Find where the given text appears and provide that cell's center as (x, y) coordinate. 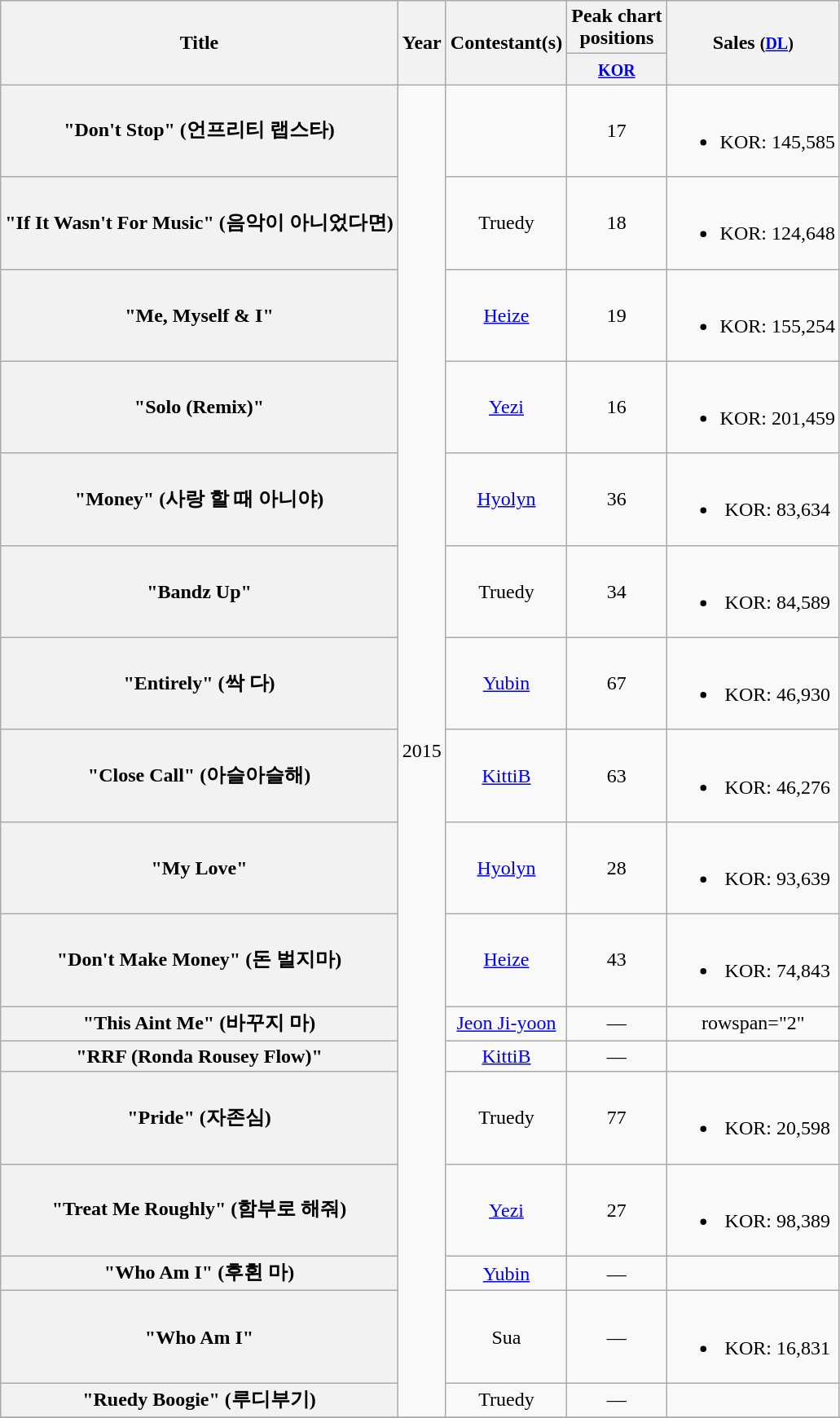
"Don't Stop" (언프리티 랩스타) (200, 130)
rowspan="2" (753, 1024)
"Me, Myself & I" (200, 315)
KOR: 84,589 (753, 592)
KOR (617, 69)
77 (617, 1118)
KOR: 46,276 (753, 776)
Peak chart positions (617, 28)
KOR: 46,930 (753, 683)
2015 (422, 751)
19 (617, 315)
KOR: 155,254 (753, 315)
63 (617, 776)
Title (200, 42)
KOR: 201,459 (753, 407)
"Bandz Up" (200, 592)
"Who Am I" (200, 1337)
KOR: 74,843 (753, 960)
"Treat Me Roughly" (함부로 해줘) (200, 1209)
Sua (506, 1337)
"Ruedy Boogie" (루디부기) (200, 1400)
"Don't Make Money" (돈 벌지마) (200, 960)
34 (617, 592)
18 (617, 223)
KOR: 124,648 (753, 223)
17 (617, 130)
43 (617, 960)
KOR: 83,634 (753, 499)
KOR: 20,598 (753, 1118)
Jeon Ji-yoon (506, 1024)
KOR: 93,639 (753, 867)
36 (617, 499)
Year (422, 42)
KOR: 16,831 (753, 1337)
Sales (DL) (753, 42)
27 (617, 1209)
67 (617, 683)
"This Aint Me" (바꾸지 마) (200, 1024)
16 (617, 407)
Contestant(s) (506, 42)
28 (617, 867)
"Pride" (자존심) (200, 1118)
"RRF (Ronda Rousey Flow)" (200, 1056)
"Entirely" (싹 다) (200, 683)
KOR: 145,585 (753, 130)
"Who Am I" (후횐 마) (200, 1273)
"Close Call" (아슬아슬해) (200, 776)
"Money" (사랑 할 때 아니야) (200, 499)
"If It Wasn't For Music" (음악이 아니었다면) (200, 223)
"My Love" (200, 867)
"Solo (Remix)" (200, 407)
KOR: 98,389 (753, 1209)
